Find where the given text appears and provide that cell's center as (X, Y) coordinate. 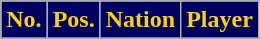
Pos. (74, 20)
Nation (140, 20)
Player (220, 20)
No. (24, 20)
